Find where the given text appears and provide that cell's center as [x, y] coordinate. 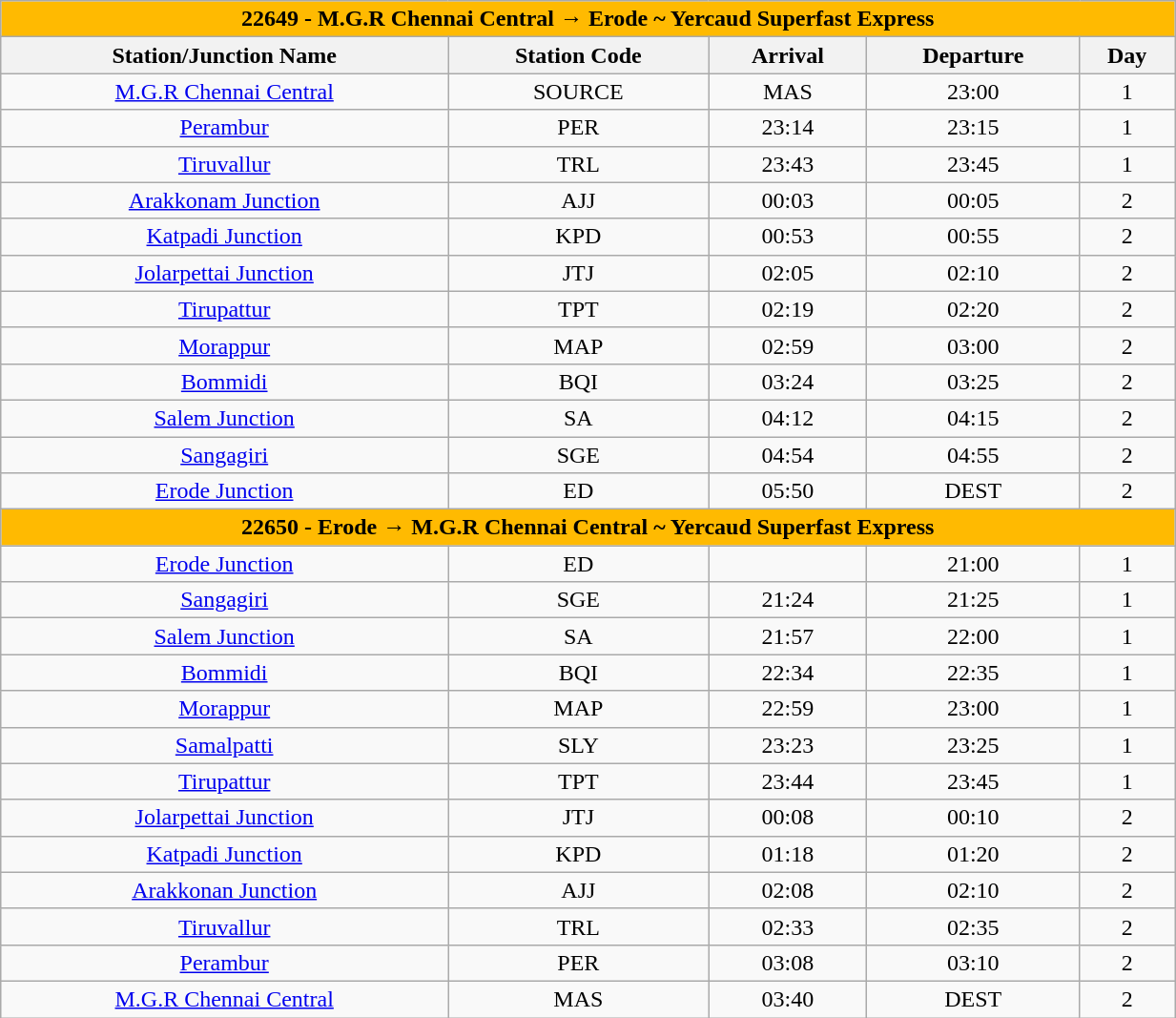
21:00 [973, 564]
22:35 [973, 673]
23:15 [973, 128]
03:08 [788, 963]
02:33 [788, 926]
00:55 [973, 237]
22649 - M.G.R Chennai Central → Erode ~ Yercaud Superfast Express [588, 19]
Station/Junction Name [225, 55]
21:24 [788, 600]
00:05 [973, 200]
02:35 [973, 926]
02:05 [788, 273]
03:10 [973, 963]
22:59 [788, 709]
00:08 [788, 818]
23:14 [788, 128]
Arakkonan Junction [225, 890]
23:25 [973, 745]
02:59 [788, 345]
02:20 [973, 309]
00:03 [788, 200]
01:18 [788, 854]
03:40 [788, 999]
Departure [973, 55]
21:57 [788, 636]
22:00 [973, 636]
03:24 [788, 382]
22:34 [788, 673]
Samalpatti [225, 745]
23:23 [788, 745]
00:10 [973, 818]
21:25 [973, 600]
04:12 [788, 418]
SOURCE [578, 92]
01:20 [973, 854]
00:53 [788, 237]
05:50 [788, 491]
03:00 [973, 345]
03:25 [973, 382]
Station Code [578, 55]
23:44 [788, 781]
04:55 [973, 455]
22650 - Erode → M.G.R Chennai Central ~ Yercaud Superfast Express [588, 528]
Arrival [788, 55]
Day [1127, 55]
02:08 [788, 890]
04:54 [788, 455]
23:43 [788, 164]
04:15 [973, 418]
SLY [578, 745]
02:19 [788, 309]
Arakkonam Junction [225, 200]
